Provide the [X, Y] coordinate of the cell's center where the given text is located.  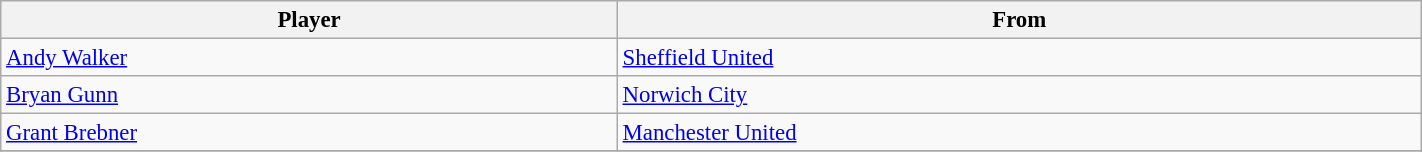
Andy Walker [310, 58]
From [1019, 20]
Grant Brebner [310, 133]
Manchester United [1019, 133]
Player [310, 20]
Sheffield United [1019, 58]
Norwich City [1019, 95]
Bryan Gunn [310, 95]
